Locate the cell with the specified text and output its (x, y) center coordinate. 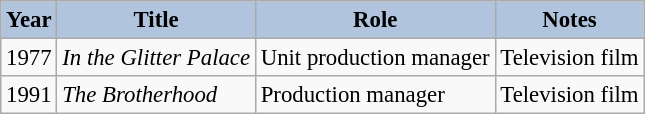
Title (156, 20)
The Brotherhood (156, 95)
Production manager (375, 95)
In the Glitter Palace (156, 58)
Unit production manager (375, 58)
Notes (570, 20)
Year (29, 20)
1977 (29, 58)
1991 (29, 95)
Role (375, 20)
